Identify which cell holds the provided text, then report its [X, Y] central coordinate. 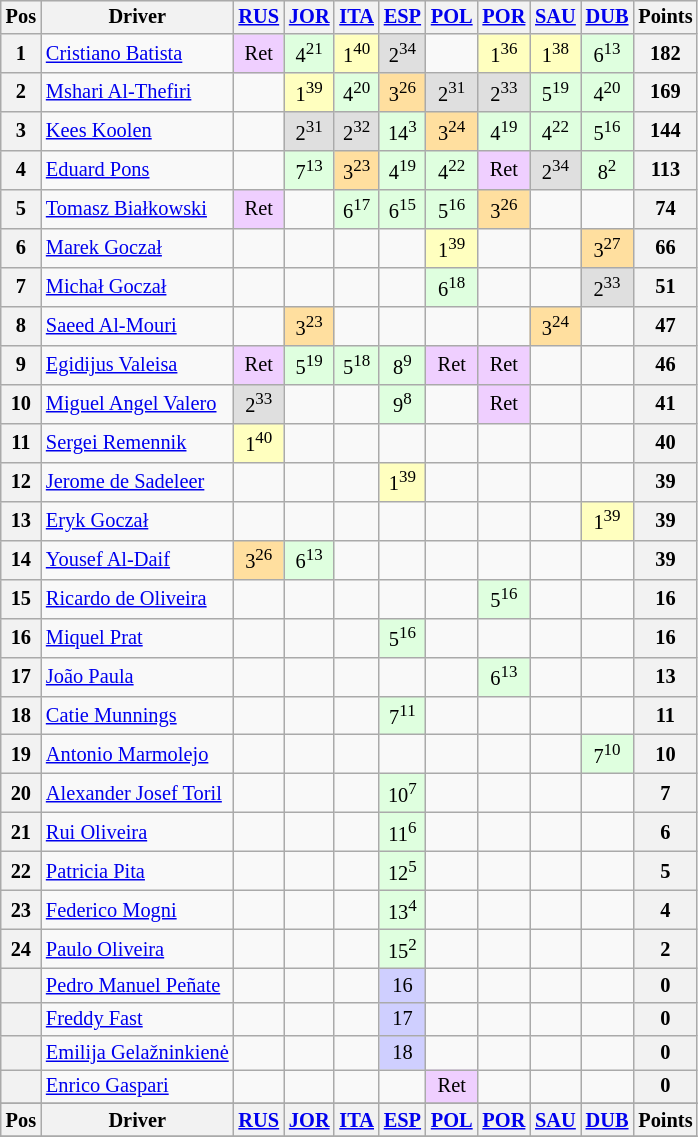
113 [665, 170]
3 [21, 132]
19 [21, 754]
51 [665, 288]
327 [608, 248]
47 [665, 326]
21 [21, 832]
169 [665, 92]
421 [309, 54]
Marek Goczał [138, 248]
Patricia Pita [138, 872]
710 [608, 754]
41 [665, 404]
40 [665, 442]
Cristiano Batista [138, 54]
232 [356, 132]
Catie Munnings [138, 716]
74 [665, 210]
144 [665, 132]
Rui Oliveira [138, 832]
Freddy Fast [138, 1019]
66 [665, 248]
Jerome de Sadeleer [138, 482]
82 [608, 170]
24 [21, 950]
Egidijus Valeisa [138, 364]
Enrico Gaspari [138, 1087]
713 [309, 170]
182 [665, 54]
Michał Goczał [138, 288]
12 [21, 482]
Antonio Marmolejo [138, 754]
Yousef Al-Daif [138, 560]
138 [555, 54]
98 [402, 404]
22 [21, 872]
Pedro Manuel Peñate [138, 986]
152 [402, 950]
14 [21, 560]
Paulo Oliveira [138, 950]
Sergei Remennik [138, 442]
518 [356, 364]
Emilija Gelažninkienė [138, 1053]
9 [21, 364]
Eryk Goczał [138, 520]
Alexander Josef Toril [138, 794]
Eduard Pons [138, 170]
Kees Koolen [138, 132]
20 [21, 794]
1 [21, 54]
João Paula [138, 676]
107 [402, 794]
15 [21, 598]
615 [402, 210]
Saeed Al-Mouri [138, 326]
143 [402, 132]
Tomasz Białkowski [138, 210]
617 [356, 210]
Mshari Al-Thefiri [138, 92]
134 [402, 910]
89 [402, 364]
Federico Mogni [138, 910]
Miquel Prat [138, 638]
46 [665, 364]
8 [21, 326]
Miguel Angel Valero [138, 404]
618 [452, 288]
23 [21, 910]
Ricardo de Oliveira [138, 598]
116 [402, 832]
136 [504, 54]
711 [402, 716]
125 [402, 872]
